Capture the cell that displays the provided text and extract its [X, Y] central coordinate. 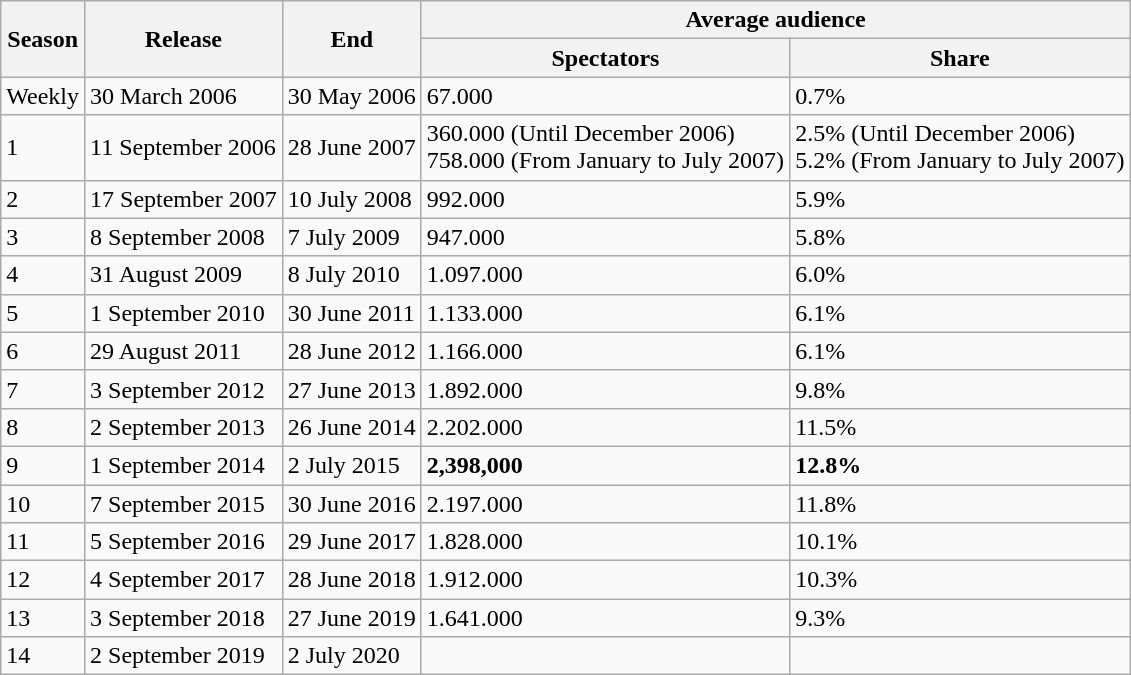
2,398,000 [605, 465]
28 June 2012 [352, 351]
Release [184, 39]
12.8% [960, 465]
1 [43, 148]
14 [43, 656]
67.000 [605, 96]
28 June 2007 [352, 148]
7 July 2009 [352, 237]
6 [43, 351]
7 September 2015 [184, 503]
5 [43, 313]
27 June 2013 [352, 389]
5.8% [960, 237]
2 September 2013 [184, 427]
26 June 2014 [352, 427]
11.8% [960, 503]
1.912.000 [605, 580]
10.3% [960, 580]
11 September 2006 [184, 148]
1.166.000 [605, 351]
1.828.000 [605, 542]
3 September 2018 [184, 618]
4 September 2017 [184, 580]
Spectators [605, 58]
1.097.000 [605, 275]
1 September 2010 [184, 313]
10 [43, 503]
11 [43, 542]
7 [43, 389]
Season [43, 39]
30 June 2016 [352, 503]
30 March 2006 [184, 96]
1.892.000 [605, 389]
End [352, 39]
992.000 [605, 199]
Share [960, 58]
17 September 2007 [184, 199]
10 July 2008 [352, 199]
9 [43, 465]
2.5% (Until December 2006)5.2% (From January to July 2007) [960, 148]
29 August 2011 [184, 351]
1.133.000 [605, 313]
3 September 2012 [184, 389]
6.0% [960, 275]
9.8% [960, 389]
947.000 [605, 237]
8 September 2008 [184, 237]
30 May 2006 [352, 96]
13 [43, 618]
2.202.000 [605, 427]
2 July 2015 [352, 465]
28 June 2018 [352, 580]
30 June 2011 [352, 313]
9.3% [960, 618]
5.9% [960, 199]
12 [43, 580]
3 [43, 237]
2 July 2020 [352, 656]
360.000 (Until December 2006)758.000 (From January to July 2007) [605, 148]
31 August 2009 [184, 275]
5 September 2016 [184, 542]
0.7% [960, 96]
1 September 2014 [184, 465]
27 June 2019 [352, 618]
Average audience [776, 20]
4 [43, 275]
11.5% [960, 427]
2.197.000 [605, 503]
29 June 2017 [352, 542]
2 [43, 199]
Weekly [43, 96]
1.641.000 [605, 618]
8 July 2010 [352, 275]
2 September 2019 [184, 656]
10.1% [960, 542]
8 [43, 427]
